Return (x, y) of the center of cell containing provided text 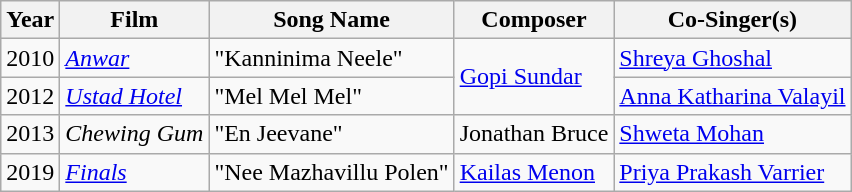
"Nee Mazhavillu Polen" (332, 172)
Gopi Sundar (534, 77)
Ustad Hotel (134, 96)
Priya Prakash Varrier (732, 172)
"Kanninima Neele" (332, 58)
2010 (30, 58)
Co-Singer(s) (732, 20)
Year (30, 20)
Song Name (332, 20)
Finals (134, 172)
Chewing Gum (134, 134)
Anna Katharina Valayil (732, 96)
2013 (30, 134)
Composer (534, 20)
Film (134, 20)
2019 (30, 172)
Shreya Ghoshal (732, 58)
2012 (30, 96)
Jonathan Bruce (534, 134)
"En Jeevane" (332, 134)
Kailas Menon (534, 172)
"Mel Mel Mel" (332, 96)
Shweta Mohan (732, 134)
Anwar (134, 58)
